Output the (x, y) coordinate of the center of the cell containing the given text.  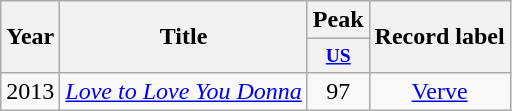
2013 (30, 91)
Love to Love You Donna (184, 91)
Verve (440, 91)
Peak (338, 20)
Year (30, 36)
97 (338, 91)
US (338, 56)
Title (184, 36)
Record label (440, 36)
